Extract the [X, Y] coordinate from the center of the cell holding the provided text.  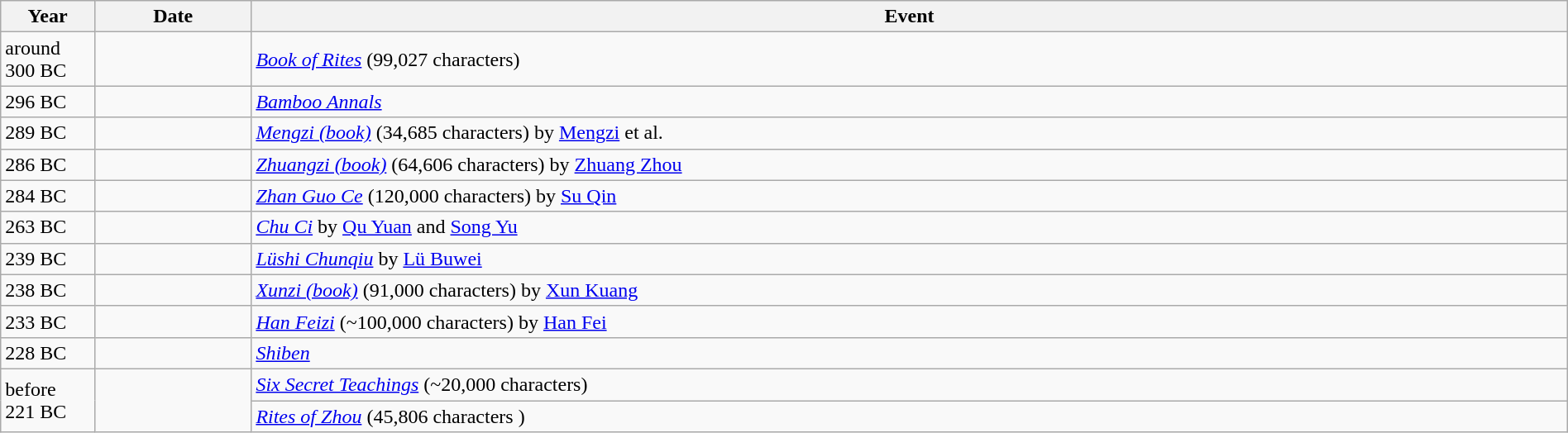
296 BC [48, 102]
Bamboo Annals [910, 102]
289 BC [48, 133]
Shiben [910, 353]
Zhuangzi (book) (64,606 characters) by Zhuang Zhou [910, 164]
Lüshi Chunqiu by Lü Buwei [910, 259]
Rites of Zhou (45,806 characters ) [910, 416]
Mengzi (book) (34,685 characters) by Mengzi et al. [910, 133]
239 BC [48, 259]
Xunzi (book) (91,000 characters) by Xun Kuang [910, 290]
Zhan Guo Ce (120,000 characters) by Su Qin [910, 196]
Six Secret Teachings (~20,000 characters) [910, 384]
228 BC [48, 353]
284 BC [48, 196]
Chu Ci by Qu Yuan and Song Yu [910, 227]
around 300 BC [48, 59]
263 BC [48, 227]
286 BC [48, 164]
233 BC [48, 321]
Date [172, 17]
Book of Rites (99,027 characters) [910, 59]
238 BC [48, 290]
Event [910, 17]
Year [48, 17]
Han Feizi (~100,000 characters) by Han Fei [910, 321]
before 221 BC [48, 400]
